From the cell containing the given text, extract its center point as (X, Y) coordinate. 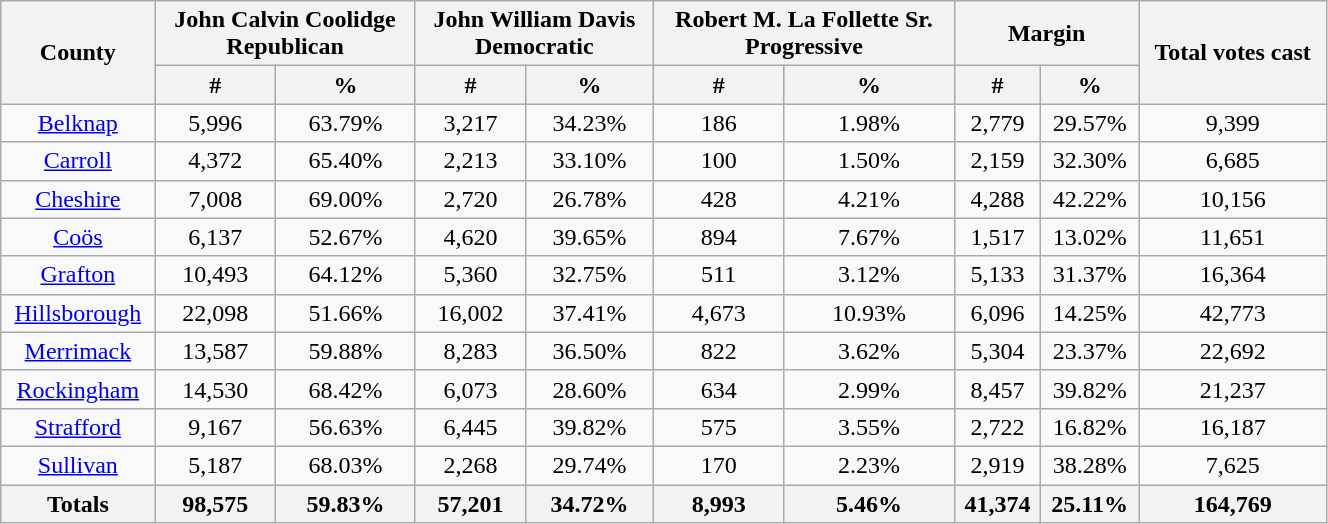
34.72% (590, 503)
22,098 (216, 313)
68.03% (346, 465)
428 (718, 199)
575 (718, 427)
3.12% (869, 275)
Carroll (78, 161)
29.57% (1090, 123)
32.75% (590, 275)
1.50% (869, 161)
Merrimack (78, 351)
4,288 (997, 199)
Total votes cast (1233, 52)
4,372 (216, 161)
29.74% (590, 465)
634 (718, 389)
Totals (78, 503)
56.63% (346, 427)
7,008 (216, 199)
Strafford (78, 427)
39.65% (590, 237)
13,587 (216, 351)
26.78% (590, 199)
4,673 (718, 313)
5,304 (997, 351)
16,364 (1233, 275)
2.99% (869, 389)
6,096 (997, 313)
5,187 (216, 465)
2,720 (470, 199)
6,137 (216, 237)
36.50% (590, 351)
28.60% (590, 389)
100 (718, 161)
8,283 (470, 351)
10.93% (869, 313)
2.23% (869, 465)
186 (718, 123)
14.25% (1090, 313)
42.22% (1090, 199)
33.10% (590, 161)
16.82% (1090, 427)
23.37% (1090, 351)
98,575 (216, 503)
25.11% (1090, 503)
170 (718, 465)
Cheshire (78, 199)
5,360 (470, 275)
16,187 (1233, 427)
2,268 (470, 465)
164,769 (1233, 503)
2,722 (997, 427)
68.42% (346, 389)
59.83% (346, 503)
11,651 (1233, 237)
10,493 (216, 275)
8,993 (718, 503)
2,779 (997, 123)
63.79% (346, 123)
Rockingham (78, 389)
John William DavisDemocratic (534, 34)
Grafton (78, 275)
10,156 (1233, 199)
6,073 (470, 389)
7.67% (869, 237)
Margin (1046, 34)
38.28% (1090, 465)
894 (718, 237)
42,773 (1233, 313)
51.66% (346, 313)
52.67% (346, 237)
2,159 (997, 161)
County (78, 52)
1.98% (869, 123)
822 (718, 351)
Robert M. La Follette Sr.Progressive (804, 34)
69.00% (346, 199)
37.41% (590, 313)
59.88% (346, 351)
5.46% (869, 503)
John Calvin CoolidgeRepublican (285, 34)
31.37% (1090, 275)
16,002 (470, 313)
2,213 (470, 161)
9,399 (1233, 123)
65.40% (346, 161)
4,620 (470, 237)
13.02% (1090, 237)
7,625 (1233, 465)
5,996 (216, 123)
6,445 (470, 427)
Sullivan (78, 465)
64.12% (346, 275)
3,217 (470, 123)
41,374 (997, 503)
Hillsborough (78, 313)
3.55% (869, 427)
1,517 (997, 237)
14,530 (216, 389)
2,919 (997, 465)
57,201 (470, 503)
4.21% (869, 199)
22,692 (1233, 351)
5,133 (997, 275)
Coös (78, 237)
21,237 (1233, 389)
Belknap (78, 123)
3.62% (869, 351)
32.30% (1090, 161)
9,167 (216, 427)
34.23% (590, 123)
6,685 (1233, 161)
8,457 (997, 389)
511 (718, 275)
